Return [x, y] of the center of cell containing provided text 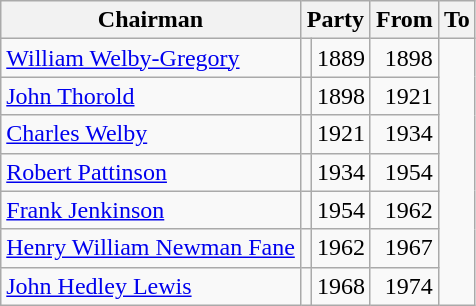
Party [335, 20]
To [456, 20]
John Thorold [151, 96]
1967 [404, 248]
1974 [404, 286]
1968 [340, 286]
John Hedley Lewis [151, 286]
Charles Welby [151, 134]
Chairman [151, 20]
Frank Jenkinson [151, 210]
William Welby-Gregory [151, 58]
Robert Pattinson [151, 172]
From [404, 20]
1889 [340, 58]
Henry William Newman Fane [151, 248]
